Provide the (X, Y) coordinate of the cell's center where the given text is located.  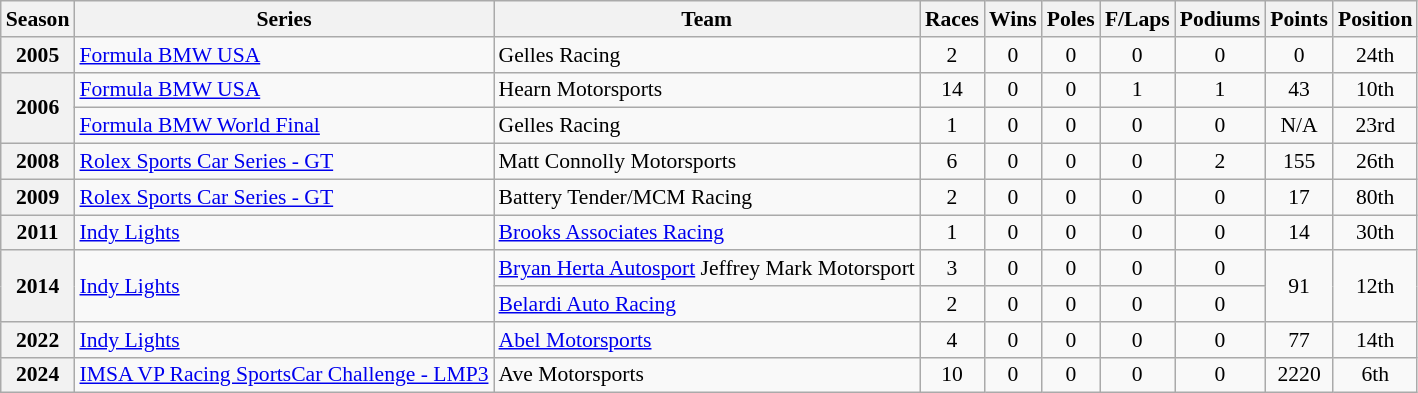
4 (952, 340)
Series (284, 19)
Matt Connolly Motorsports (707, 162)
Hearn Motorsports (707, 90)
Position (1375, 19)
10 (952, 375)
Team (707, 19)
17 (1299, 197)
Ave Motorsports (707, 375)
6th (1375, 375)
6 (952, 162)
N/A (1299, 126)
Bryan Herta Autosport Jeffrey Mark Motorsport (707, 269)
3 (952, 269)
2006 (38, 108)
24th (1375, 55)
Podiums (1220, 19)
Poles (1071, 19)
12th (1375, 286)
2009 (38, 197)
Races (952, 19)
2014 (38, 286)
Battery Tender/MCM Racing (707, 197)
23rd (1375, 126)
F/Laps (1138, 19)
Brooks Associates Racing (707, 233)
Formula BMW World Final (284, 126)
155 (1299, 162)
80th (1375, 197)
30th (1375, 233)
2220 (1299, 375)
43 (1299, 90)
Points (1299, 19)
77 (1299, 340)
26th (1375, 162)
2011 (38, 233)
2005 (38, 55)
IMSA VP Racing SportsCar Challenge - LMP3 (284, 375)
Season (38, 19)
Abel Motorsports (707, 340)
Belardi Auto Racing (707, 304)
10th (1375, 90)
91 (1299, 286)
2008 (38, 162)
2024 (38, 375)
14th (1375, 340)
2022 (38, 340)
Wins (1013, 19)
